Locate the cell with the specified text and output its [X, Y] center coordinate. 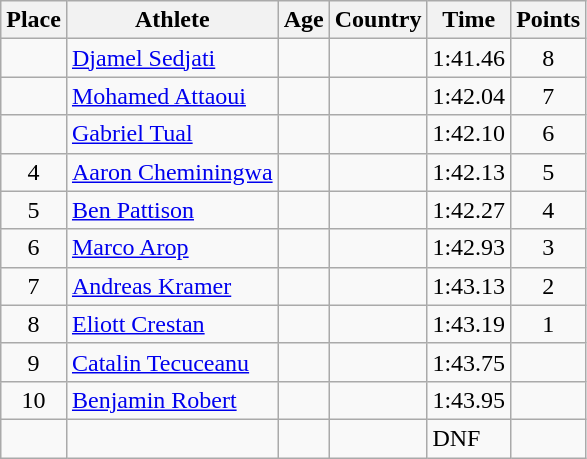
1:43.13 [469, 286]
1:42.10 [469, 134]
Aaron Cheminingwa [172, 172]
Eliott Crestan [172, 324]
1 [548, 324]
Athlete [172, 20]
Points [548, 20]
Andreas Kramer [172, 286]
Place [34, 20]
1:43.95 [469, 400]
Age [304, 20]
1:43.75 [469, 362]
1:42.93 [469, 248]
Mohamed Attaoui [172, 96]
1:43.19 [469, 324]
1:42.27 [469, 210]
2 [548, 286]
9 [34, 362]
Time [469, 20]
Djamel Sedjati [172, 58]
10 [34, 400]
Gabriel Tual [172, 134]
Benjamin Robert [172, 400]
1:42.04 [469, 96]
Ben Pattison [172, 210]
DNF [469, 438]
Country [378, 20]
1:41.46 [469, 58]
3 [548, 248]
Marco Arop [172, 248]
Catalin Tecuceanu [172, 362]
1:42.13 [469, 172]
